Return (x, y) of the center of cell containing provided text 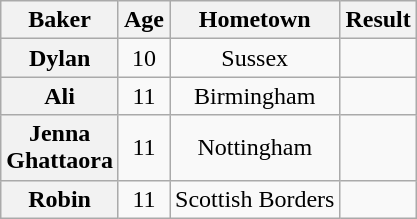
Hometown (255, 20)
JennaGhattaora (60, 148)
Result (378, 20)
Robin (60, 199)
Baker (60, 20)
Dylan (60, 58)
Nottingham (255, 148)
Age (144, 20)
Sussex (255, 58)
Birmingham (255, 96)
Ali (60, 96)
10 (144, 58)
Scottish Borders (255, 199)
